Find where the given text appears and provide that cell's center as [X, Y] coordinate. 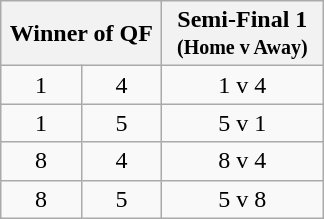
8 v 4 [242, 161]
Semi-Final 1(Home v Away) [242, 34]
5 v 8 [242, 199]
5 v 1 [242, 123]
1 v 4 [242, 85]
Winner of QF [82, 34]
